Output the [x, y] coordinate of the center of the cell containing the given text.  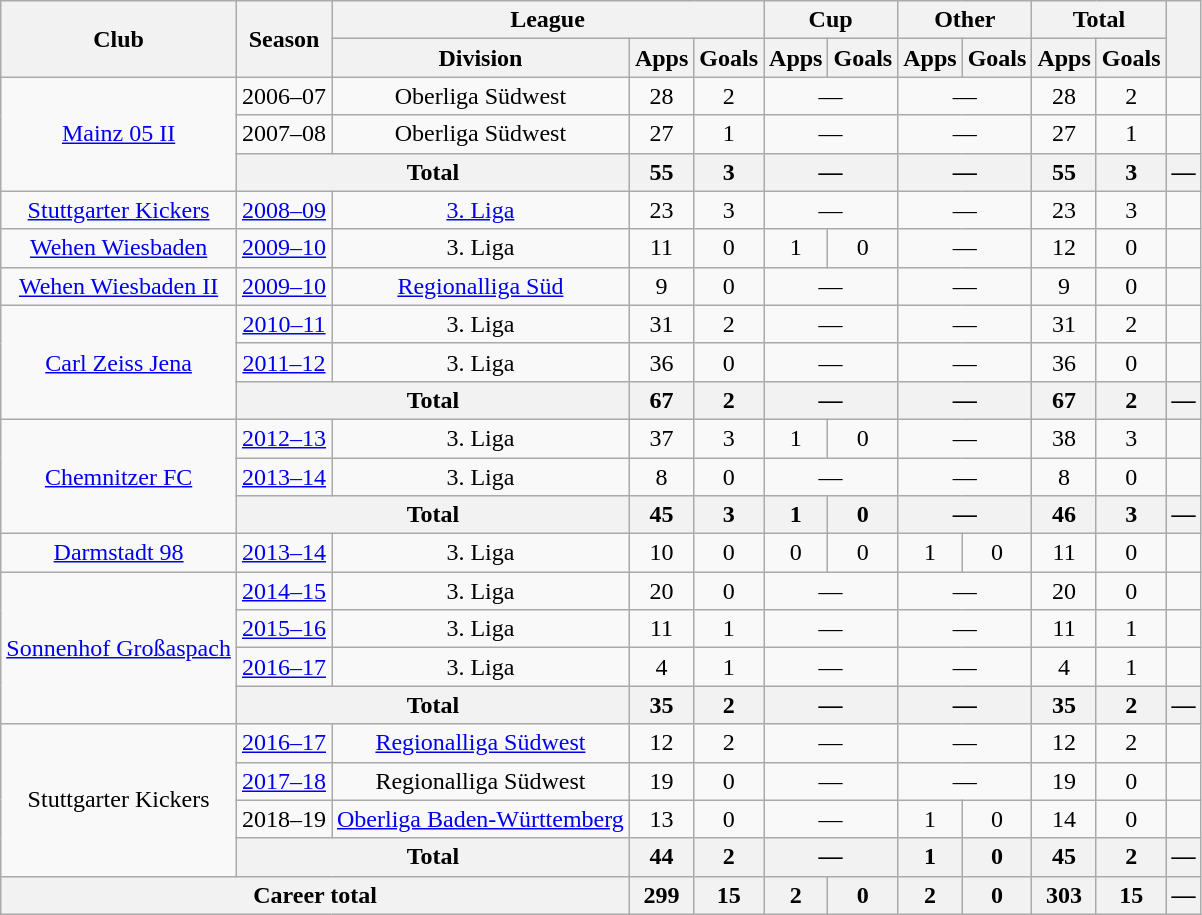
13 [661, 819]
2006–07 [284, 96]
2015–16 [284, 629]
Regionalliga Süd [481, 286]
Division [481, 58]
38 [1064, 438]
Sonnenhof Großaspach [119, 648]
2007–08 [284, 134]
2008–09 [284, 210]
Season [284, 39]
Mainz 05 II [119, 134]
Career total [316, 895]
Other [965, 20]
2018–19 [284, 819]
Club [119, 39]
299 [661, 895]
2014–15 [284, 591]
10 [661, 553]
League [548, 20]
Wehen Wiesbaden [119, 248]
14 [1064, 819]
Oberliga Baden-Württemberg [481, 819]
2011–12 [284, 362]
37 [661, 438]
Darmstadt 98 [119, 553]
46 [1064, 515]
Chemnitzer FC [119, 476]
44 [661, 857]
Cup [831, 20]
303 [1064, 895]
2010–11 [284, 324]
Wehen Wiesbaden II [119, 286]
2017–18 [284, 781]
2012–13 [284, 438]
Carl Zeiss Jena [119, 362]
